Search for the cell housing the specified text and yield its [x, y] center coordinate. 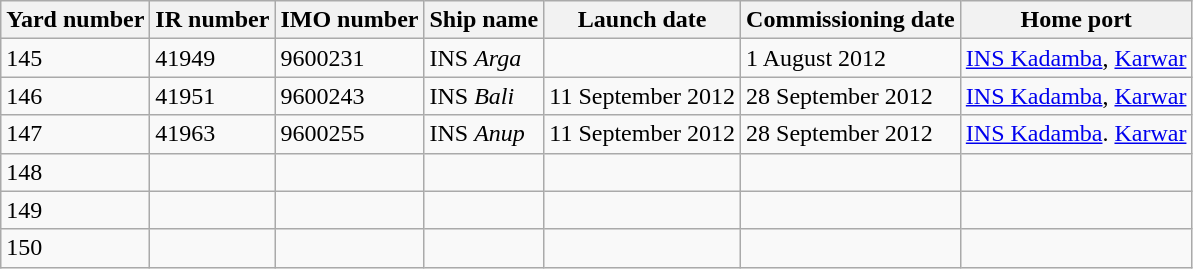
41951 [212, 96]
9600255 [350, 134]
INS Arga [484, 58]
IMO number [350, 20]
INS Anup [484, 134]
148 [76, 172]
IR number [212, 20]
Home port [1076, 20]
145 [76, 58]
150 [76, 248]
147 [76, 134]
Commissioning date [851, 20]
Yard number [76, 20]
Ship name [484, 20]
41949 [212, 58]
146 [76, 96]
INS Bali [484, 96]
Launch date [642, 20]
1 August 2012 [851, 58]
INS Kadamba. Karwar [1076, 134]
9600243 [350, 96]
9600231 [350, 58]
41963 [212, 134]
149 [76, 210]
